Return (X, Y) of the center of cell containing provided text 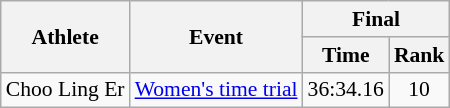
10 (420, 90)
Rank (420, 55)
Athlete (66, 36)
Women's time trial (216, 90)
36:34.16 (346, 90)
Event (216, 36)
Final (376, 19)
Time (346, 55)
Choo Ling Er (66, 90)
